For the text-containing cell, return its midpoint in [x, y] coordinate format. 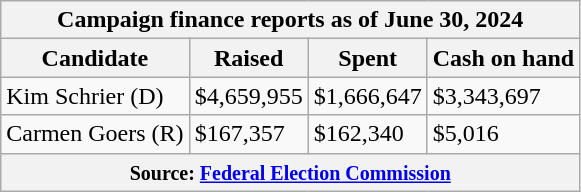
Spent [368, 58]
Kim Schrier (D) [95, 96]
$1,666,647 [368, 96]
$4,659,955 [248, 96]
$162,340 [368, 134]
$5,016 [503, 134]
Cash on hand [503, 58]
Candidate [95, 58]
$167,357 [248, 134]
Carmen Goers (R) [95, 134]
Raised [248, 58]
$3,343,697 [503, 96]
Source: Federal Election Commission [290, 172]
Campaign finance reports as of June 30, 2024 [290, 20]
